Output the (X, Y) coordinate of the center of the cell containing the given text.  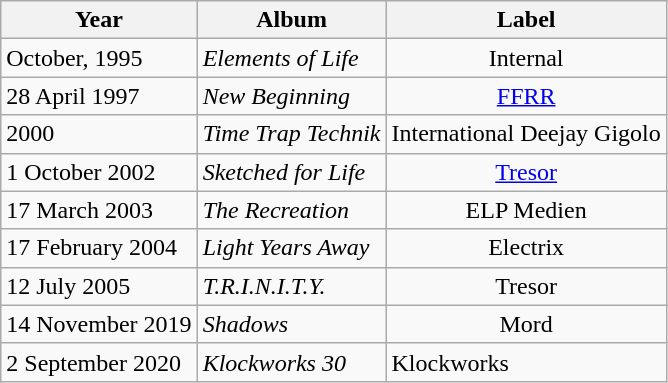
Year (99, 20)
Internal (526, 58)
Klockworks 30 (292, 362)
17 February 2004 (99, 248)
ELP Medien (526, 210)
28 April 1997 (99, 96)
Time Trap Technik (292, 134)
2 September 2020 (99, 362)
Label (526, 20)
14 November 2019 (99, 324)
International Deejay Gigolo (526, 134)
Shadows (292, 324)
October, 1995 (99, 58)
17 March 2003 (99, 210)
Klockworks (526, 362)
T.R.I.N.I.T.Y. (292, 286)
Electrix (526, 248)
Elements of Life (292, 58)
Mord (526, 324)
2000 (99, 134)
1 October 2002 (99, 172)
12 July 2005 (99, 286)
New Beginning (292, 96)
The Recreation (292, 210)
Album (292, 20)
Sketched for Life (292, 172)
Light Years Away (292, 248)
FFRR (526, 96)
